Locate the cell with the specified text and output its (X, Y) center coordinate. 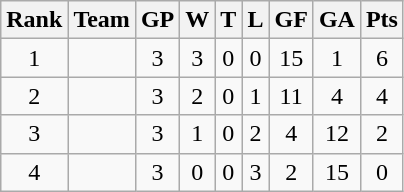
GA (336, 20)
T (228, 20)
Pts (382, 20)
GP (157, 20)
12 (336, 134)
W (198, 20)
Rank (34, 20)
GF (291, 20)
L (256, 20)
6 (382, 58)
Team (102, 20)
11 (291, 96)
